From the cell containing the given text, extract its center point as [x, y] coordinate. 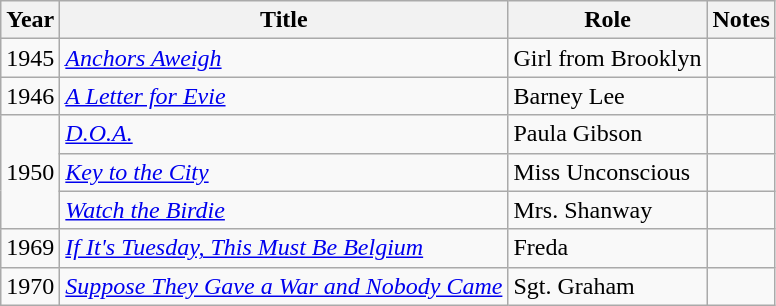
If It's Tuesday, This Must Be Belgium [284, 248]
Year [30, 20]
Barney Lee [608, 96]
Girl from Brooklyn [608, 58]
Sgt. Graham [608, 286]
Paula Gibson [608, 134]
D.O.A. [284, 134]
Role [608, 20]
1950 [30, 172]
Key to the City [284, 172]
1946 [30, 96]
Anchors Aweigh [284, 58]
1969 [30, 248]
Miss Unconscious [608, 172]
1970 [30, 286]
Freda [608, 248]
Mrs. Shanway [608, 210]
Watch the Birdie [284, 210]
Notes [741, 20]
1945 [30, 58]
Title [284, 20]
A Letter for Evie [284, 96]
Suppose They Gave a War and Nobody Came [284, 286]
